Detect which cell encompasses the target text, then output its (x, y) center coordinate. 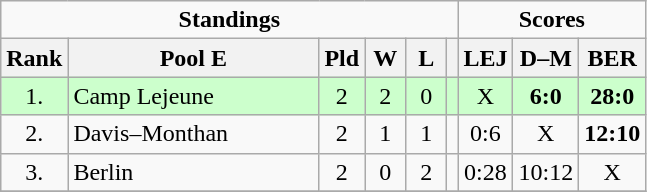
Standings (230, 20)
3. (34, 172)
Scores (552, 20)
BER (612, 58)
Berlin (194, 172)
D–M (546, 58)
1. (34, 96)
Pool E (194, 58)
W (386, 58)
12:10 (612, 134)
Camp Lejeune (194, 96)
Rank (34, 58)
Pld (342, 58)
6:0 (546, 96)
L (426, 58)
0:28 (486, 172)
2. (34, 134)
28:0 (612, 96)
0:6 (486, 134)
Davis–Monthan (194, 134)
10:12 (546, 172)
LEJ (486, 58)
